Return the (x, y) coordinate for the center point of the cell that contains the specified text.  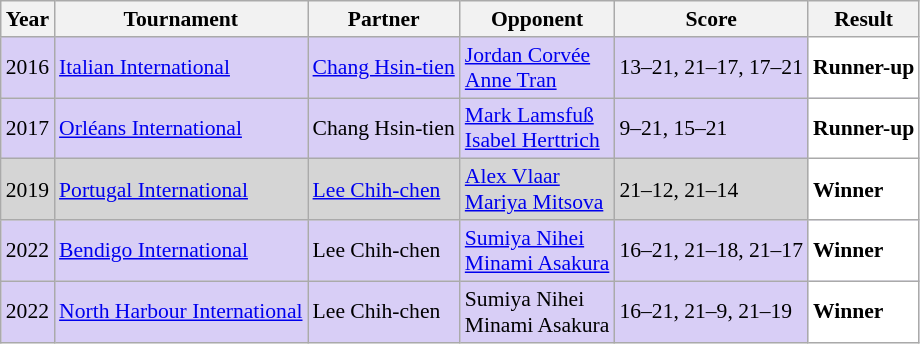
Alex Vlaar Mariya Mitsova (538, 190)
Jordan Corvée Anne Tran (538, 68)
Partner (384, 19)
9–21, 15–21 (711, 128)
Mark Lamsfuß Isabel Herttrich (538, 128)
16–21, 21–18, 21–17 (711, 250)
Italian International (181, 68)
Bendigo International (181, 250)
Orléans International (181, 128)
Result (864, 19)
2016 (28, 68)
Opponent (538, 19)
21–12, 21–14 (711, 190)
16–21, 21–9, 21–19 (711, 312)
Portugal International (181, 190)
Tournament (181, 19)
13–21, 21–17, 17–21 (711, 68)
Year (28, 19)
2017 (28, 128)
2019 (28, 190)
Score (711, 19)
North Harbour International (181, 312)
